Output the (x, y) coordinate of the center of the cell containing the given text.  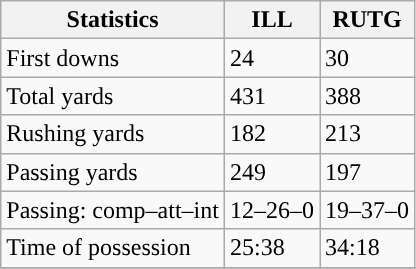
ILL (272, 20)
Passing: comp–att–int (113, 210)
24 (272, 58)
182 (272, 134)
25:38 (272, 248)
Time of possession (113, 248)
Total yards (113, 96)
213 (368, 134)
First downs (113, 58)
388 (368, 96)
431 (272, 96)
Rushing yards (113, 134)
Statistics (113, 20)
34:18 (368, 248)
Passing yards (113, 172)
197 (368, 172)
19–37–0 (368, 210)
12–26–0 (272, 210)
30 (368, 58)
249 (272, 172)
RUTG (368, 20)
